Find where the given text appears and provide that cell's center as (x, y) coordinate. 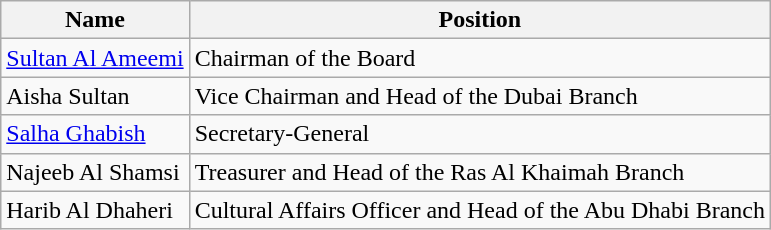
Cultural Affairs Officer and Head of the Abu Dhabi Branch (480, 210)
Sultan Al Ameemi (95, 58)
Vice Chairman and Head of the Dubai Branch (480, 96)
Position (480, 20)
Chairman of the Board (480, 58)
Harib Al Dhaheri (95, 210)
Secretary-General (480, 134)
Name (95, 20)
Aisha Sultan (95, 96)
Najeeb Al Shamsi (95, 172)
Salha Ghabish (95, 134)
Treasurer and Head of the Ras Al Khaimah Branch (480, 172)
